Locate the cell with the specified text and output its (x, y) center coordinate. 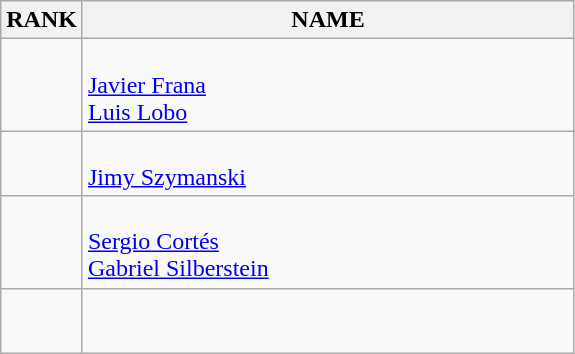
Jimy Szymanski (328, 164)
NAME (328, 20)
Sergio CortésGabriel Silberstein (328, 242)
Javier FranaLuis Lobo (328, 85)
RANK (42, 20)
